Scan for the cell matching the given text and deliver its (X, Y) coordinate at center. 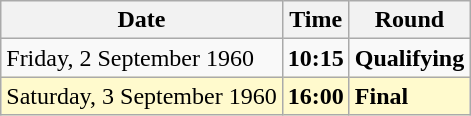
Saturday, 3 September 1960 (142, 96)
16:00 (316, 96)
Round (409, 20)
10:15 (316, 58)
Time (316, 20)
Friday, 2 September 1960 (142, 58)
Qualifying (409, 58)
Final (409, 96)
Date (142, 20)
